Detect which cell encompasses the target text, then output its [x, y] center coordinate. 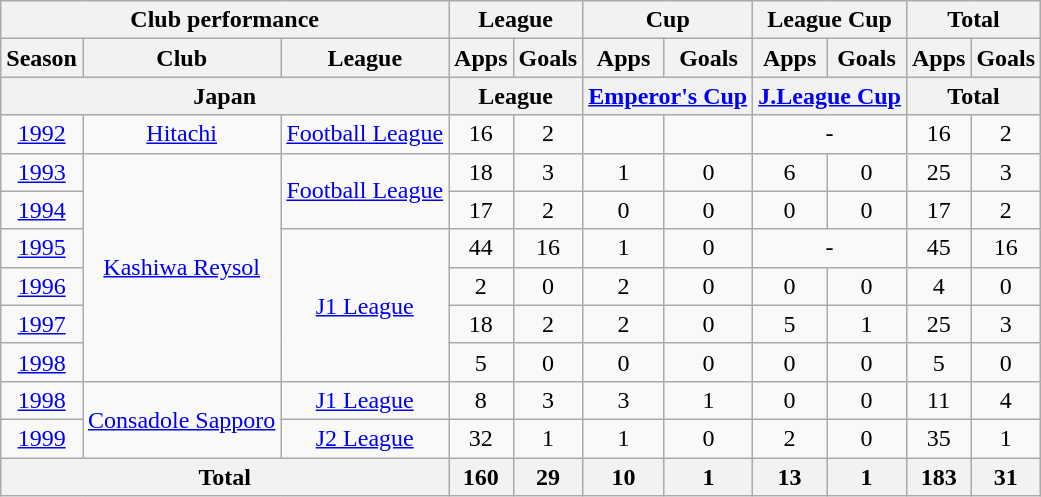
6 [790, 172]
Hitachi [181, 134]
1995 [42, 248]
1999 [42, 438]
8 [481, 400]
Consadole Sapporo [181, 419]
J2 League [365, 438]
J.League Cup [830, 96]
35 [938, 438]
44 [481, 248]
1997 [42, 324]
Emperor's Cup [668, 96]
29 [548, 477]
Club [181, 58]
11 [938, 400]
1992 [42, 134]
1996 [42, 286]
13 [790, 477]
Kashiwa Reysol [181, 267]
183 [938, 477]
160 [481, 477]
Season [42, 58]
32 [481, 438]
League Cup [830, 20]
Japan [225, 96]
Club performance [225, 20]
Cup [668, 20]
10 [624, 477]
45 [938, 248]
31 [1006, 477]
1993 [42, 172]
1994 [42, 210]
